Search for the cell housing the specified text and yield its [x, y] center coordinate. 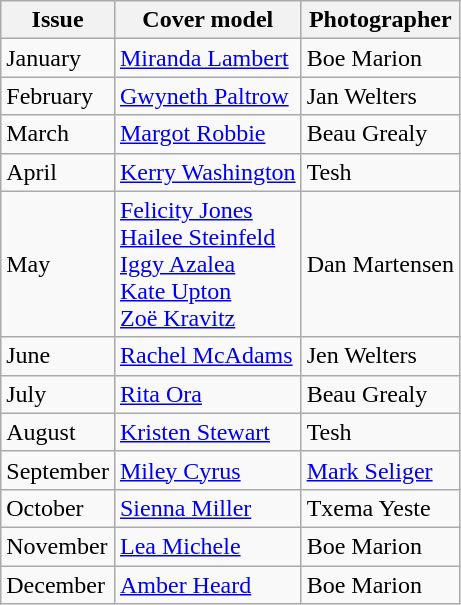
Rita Ora [208, 394]
September [58, 470]
November [58, 546]
Margot Robbie [208, 134]
Rachel McAdams [208, 356]
August [58, 432]
Gwyneth Paltrow [208, 96]
Sienna Miller [208, 508]
Cover model [208, 20]
June [58, 356]
Amber Heard [208, 585]
April [58, 172]
Txema Yeste [380, 508]
Felicity JonesHailee SteinfeldIggy AzaleaKate UptonZoë Kravitz [208, 264]
Lea Michele [208, 546]
May [58, 264]
Issue [58, 20]
Mark Seliger [380, 470]
Kristen Stewart [208, 432]
Kerry Washington [208, 172]
Dan Martensen [380, 264]
February [58, 96]
Jan Welters [380, 96]
Miley Cyrus [208, 470]
Photographer [380, 20]
Jen Welters [380, 356]
July [58, 394]
October [58, 508]
March [58, 134]
Miranda Lambert [208, 58]
January [58, 58]
December [58, 585]
